Pinpoint the cell where the given text exists, returning its [X, Y] midpoint coordinate. 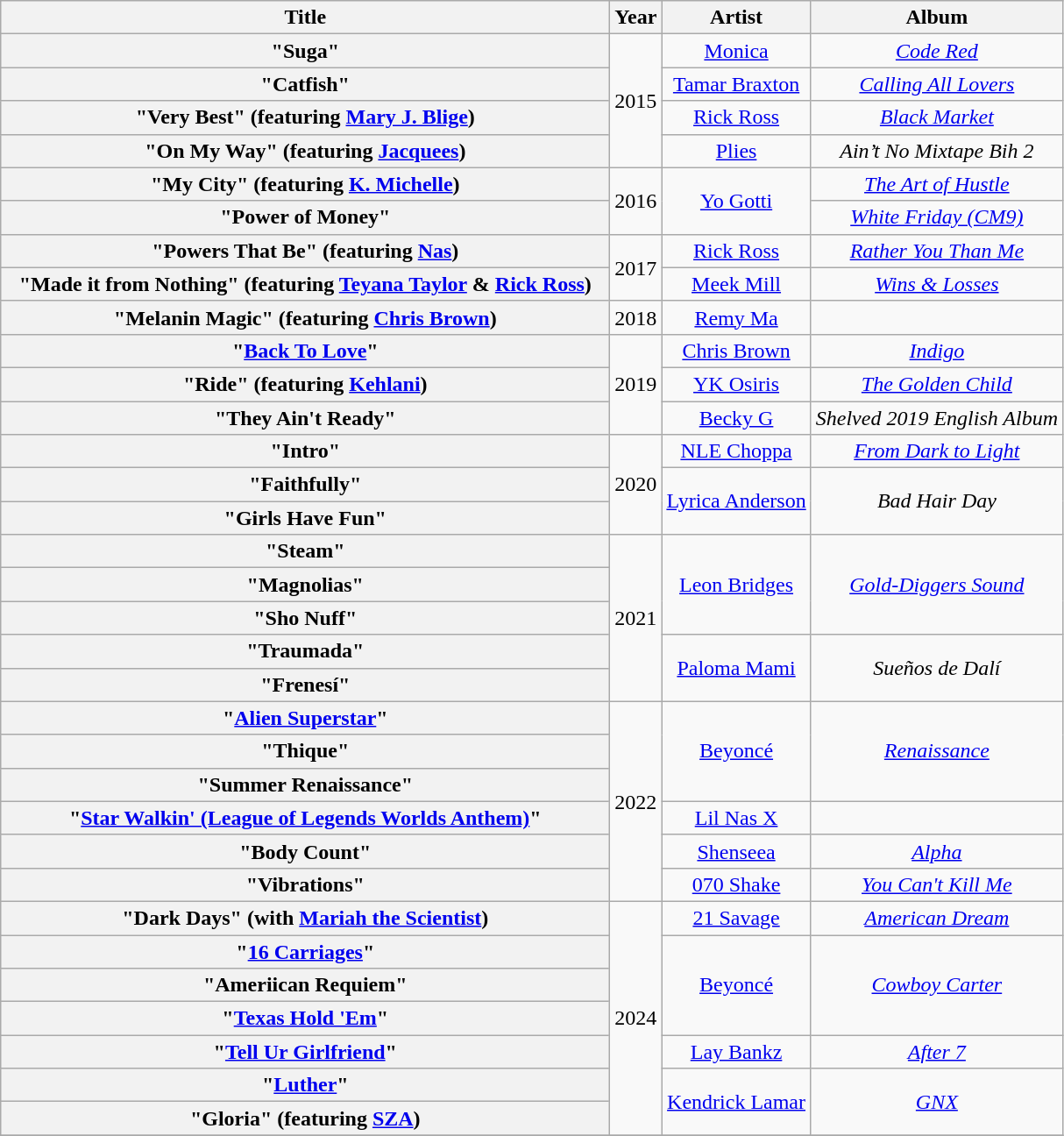
"Girls Have Fun" [305, 518]
"Melanin Magic" (featuring Chris Brown) [305, 317]
2021 [636, 618]
You Can't Kill Me [936, 884]
"Texas Hold 'Em" [305, 1019]
GNX [936, 1102]
Code Red [936, 51]
Plies [736, 151]
Monica [736, 51]
"Intro" [305, 451]
"Sho Nuff" [305, 618]
Leon Bridges [736, 585]
Lyrica Anderson [736, 501]
"Summer Renaissance" [305, 785]
"Suga" [305, 51]
"Back To Love" [305, 351]
YK Osiris [736, 384]
Title [305, 18]
"Tell Ur Girlfriend" [305, 1052]
2020 [636, 485]
American Dream [936, 918]
21 Savage [736, 918]
Gold-Diggers Sound [936, 585]
From Dark to Light [936, 451]
"They Ain't Ready" [305, 418]
Sueños de Dalí [936, 668]
Lay Bankz [736, 1052]
Becky G [736, 418]
"Ameriican Requiem" [305, 985]
Black Market [936, 117]
2018 [636, 317]
Kendrick Lamar [736, 1102]
Lil Nas X [736, 818]
Remy Ma [736, 317]
White Friday (CM9) [936, 217]
"On My Way" (featuring Jacquees) [305, 151]
Tamar Braxton [736, 84]
2015 [636, 101]
NLE Choppa [736, 451]
"Thique" [305, 751]
"Powers That Be" (featuring Nas) [305, 251]
Wins & Losses [936, 284]
Yo Gotti [736, 201]
"Luther" [305, 1085]
"Very Best" (featuring Mary J. Blige) [305, 117]
"Catfish" [305, 84]
"Star Walkin' (League of Legends Worlds Anthem)" [305, 818]
2016 [636, 201]
2019 [636, 384]
Cowboy Carter [936, 984]
"Traumada" [305, 651]
"Power of Money" [305, 217]
Renaissance [936, 751]
2022 [636, 801]
Alpha [936, 851]
Chris Brown [736, 351]
Year [636, 18]
"Dark Days" (with Mariah the Scientist) [305, 918]
"Frenesí" [305, 685]
Artist [736, 18]
The Art of Hustle [936, 184]
"Steam" [305, 551]
2017 [636, 267]
Paloma Mami [736, 668]
Meek Mill [736, 284]
070 Shake [736, 884]
"Body Count" [305, 851]
Bad Hair Day [936, 501]
Calling All Lovers [936, 84]
Rather You Than Me [936, 251]
"Faithfully" [305, 485]
After 7 [936, 1052]
"16 Carriages" [305, 951]
The Golden Child [936, 384]
Shenseea [736, 851]
2024 [636, 1018]
Album [936, 18]
"Ride" (featuring Kehlani) [305, 384]
"Gloria" (featuring SZA) [305, 1118]
"My City" (featuring K. Michelle) [305, 184]
"Vibrations" [305, 884]
"Magnolias" [305, 585]
"Made it from Nothing" (featuring Teyana Taylor & Rick Ross) [305, 284]
Ain’t No Mixtape Bih 2 [936, 151]
"Alien Superstar" [305, 718]
Shelved 2019 English Album [936, 418]
Indigo [936, 351]
